Find where the given text appears and provide that cell's center as (X, Y) coordinate. 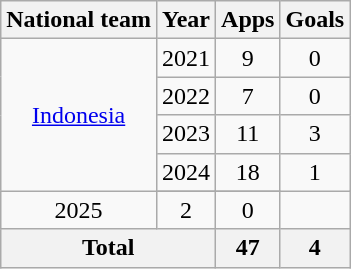
2023 (186, 134)
4 (315, 248)
Indonesia (79, 115)
Total (108, 248)
2024 (186, 172)
11 (248, 134)
47 (248, 248)
2025 (79, 210)
1 (315, 172)
Year (186, 20)
7 (248, 96)
2022 (186, 96)
3 (315, 134)
Apps (248, 20)
National team (79, 20)
2021 (186, 58)
2 (186, 210)
9 (248, 58)
18 (248, 172)
Goals (315, 20)
